From the cell containing the given text, extract its center point as [x, y] coordinate. 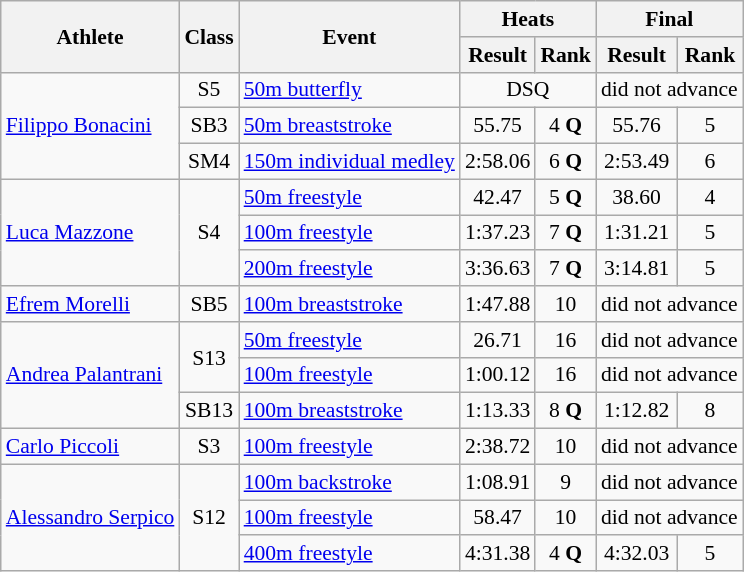
DSQ [528, 90]
6 [710, 162]
Andrea Palantrani [90, 376]
50m breaststroke [350, 126]
200m freestyle [350, 269]
S5 [208, 90]
55.75 [498, 126]
5 Q [566, 197]
SB13 [208, 411]
1:00.12 [498, 375]
26.71 [498, 340]
1:08.91 [498, 482]
Class [208, 36]
Alessandro Serpico [90, 518]
2:53.49 [636, 162]
Heats [528, 19]
42.47 [498, 197]
4:31.38 [498, 554]
8 Q [566, 411]
100m backstroke [350, 482]
38.60 [636, 197]
S13 [208, 358]
3:36.63 [498, 269]
1:37.23 [498, 233]
Luca Mazzone [90, 232]
S3 [208, 447]
1:13.33 [498, 411]
50m butterfly [350, 90]
8 [710, 411]
4:32.03 [636, 554]
S4 [208, 232]
S12 [208, 518]
3:14.81 [636, 269]
58.47 [498, 518]
55.76 [636, 126]
SB3 [208, 126]
2:38.72 [498, 447]
Event [350, 36]
Carlo Piccoli [90, 447]
Final [670, 19]
150m individual medley [350, 162]
1:47.88 [498, 304]
6 Q [566, 162]
Athlete [90, 36]
SB5 [208, 304]
Efrem Morelli [90, 304]
1:31.21 [636, 233]
Filippo Bonacini [90, 126]
2:58.06 [498, 162]
9 [566, 482]
SM4 [208, 162]
400m freestyle [350, 554]
4 [710, 197]
1:12.82 [636, 411]
